Provide the (X, Y) coordinate of the cell's center where the given text is located.  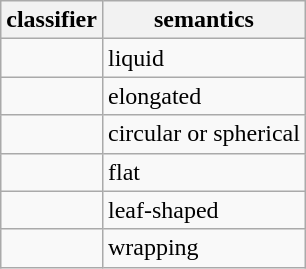
wrapping (204, 248)
classifier (52, 20)
circular or spherical (204, 134)
flat (204, 172)
elongated (204, 96)
liquid (204, 58)
semantics (204, 20)
leaf-shaped (204, 210)
